From the cell containing the given text, extract its center point as (x, y) coordinate. 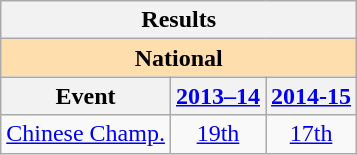
19th (218, 134)
Event (86, 96)
National (179, 58)
2014-15 (312, 96)
17th (312, 134)
Chinese Champ. (86, 134)
Results (179, 20)
2013–14 (218, 96)
